Detect which cell encompasses the target text, then output its (X, Y) center coordinate. 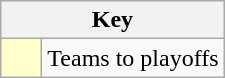
Teams to playoffs (133, 58)
Key (112, 20)
